Provide the (x, y) coordinate of the cell's center where the given text is located.  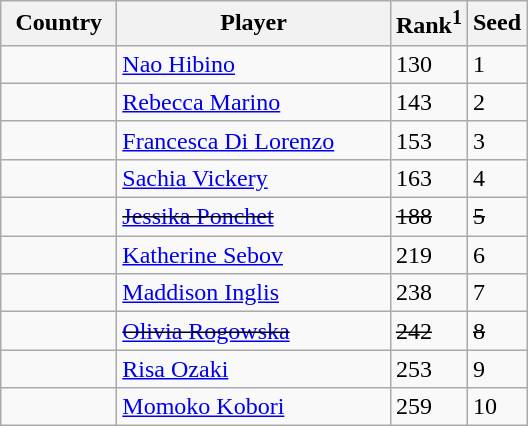
Rebecca Marino (254, 102)
163 (428, 178)
Seed (496, 24)
Francesca Di Lorenzo (254, 140)
5 (496, 217)
Jessika Ponchet (254, 217)
9 (496, 369)
6 (496, 255)
143 (428, 102)
Maddison Inglis (254, 293)
8 (496, 331)
Sachia Vickery (254, 178)
Momoko Kobori (254, 407)
Olivia Rogowska (254, 331)
1 (496, 64)
10 (496, 407)
Risa Ozaki (254, 369)
130 (428, 64)
4 (496, 178)
242 (428, 331)
259 (428, 407)
Rank1 (428, 24)
Katherine Sebov (254, 255)
153 (428, 140)
7 (496, 293)
253 (428, 369)
188 (428, 217)
Nao Hibino (254, 64)
Country (59, 24)
Player (254, 24)
219 (428, 255)
3 (496, 140)
238 (428, 293)
2 (496, 102)
